Return the [X, Y] coordinate for the center point of the cell that contains the specified text.  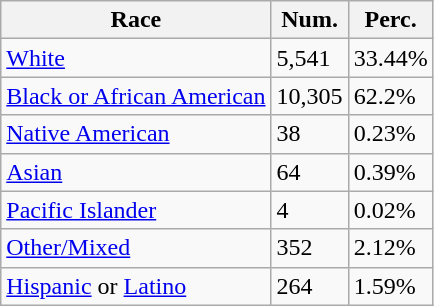
Asian [136, 172]
Num. [310, 20]
64 [310, 172]
2.12% [390, 248]
Race [136, 20]
1.59% [390, 286]
0.02% [390, 210]
White [136, 58]
Hispanic or Latino [136, 286]
33.44% [390, 58]
4 [310, 210]
Perc. [390, 20]
Native American [136, 134]
62.2% [390, 96]
Black or African American [136, 96]
38 [310, 134]
Other/Mixed [136, 248]
10,305 [310, 96]
0.23% [390, 134]
Pacific Islander [136, 210]
5,541 [310, 58]
0.39% [390, 172]
352 [310, 248]
264 [310, 286]
